Determine the [X, Y] coordinate at the center of the cell enclosing the given text.  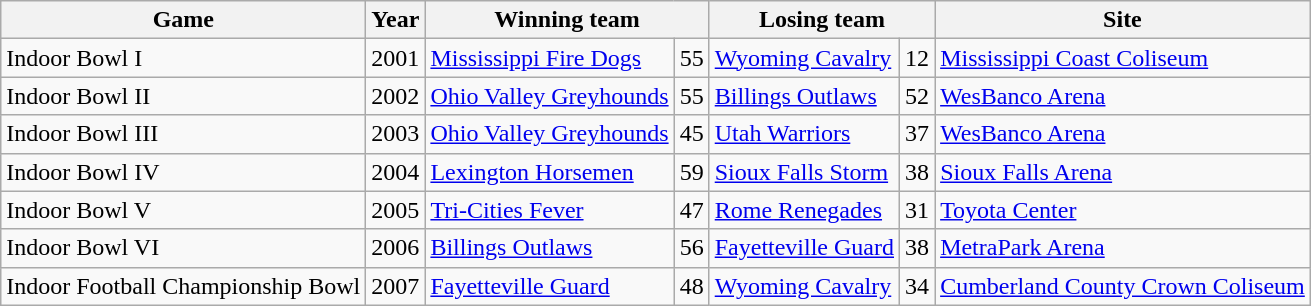
Indoor Bowl III [184, 134]
Rome Renegades [804, 210]
Utah Warriors [804, 134]
Cumberland County Crown Coliseum [1123, 286]
Indoor Bowl II [184, 96]
2007 [396, 286]
Toyota Center [1123, 210]
45 [692, 134]
Indoor Bowl IV [184, 172]
Sioux Falls Arena [1123, 172]
56 [692, 248]
Mississippi Fire Dogs [550, 58]
2005 [396, 210]
Sioux Falls Storm [804, 172]
Lexington Horsemen [550, 172]
12 [918, 58]
MetraPark Arena [1123, 248]
2001 [396, 58]
52 [918, 96]
59 [692, 172]
Winning team [567, 20]
Tri-Cities Fever [550, 210]
Mississippi Coast Coliseum [1123, 58]
Indoor Football Championship Bowl [184, 286]
34 [918, 286]
Indoor Bowl V [184, 210]
2006 [396, 248]
31 [918, 210]
Losing team [822, 20]
Indoor Bowl VI [184, 248]
2003 [396, 134]
2004 [396, 172]
48 [692, 286]
Site [1123, 20]
2002 [396, 96]
Year [396, 20]
37 [918, 134]
Indoor Bowl I [184, 58]
47 [692, 210]
Game [184, 20]
